Identify which cell holds the provided text, then report its [X, Y] central coordinate. 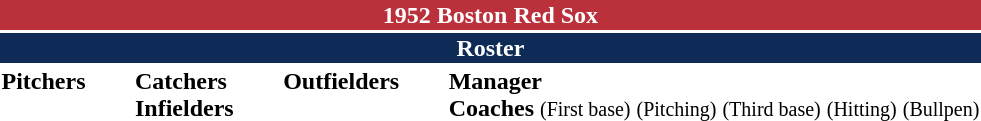
1952 Boston Red Sox [490, 15]
Roster [490, 48]
